From the cell containing the given text, extract its center point as [X, Y] coordinate. 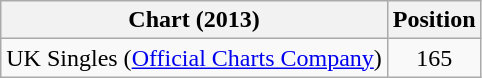
165 [434, 58]
UK Singles (Official Charts Company) [194, 58]
Position [434, 20]
Chart (2013) [194, 20]
